Extract the (x, y) coordinate from the center of the cell holding the provided text.  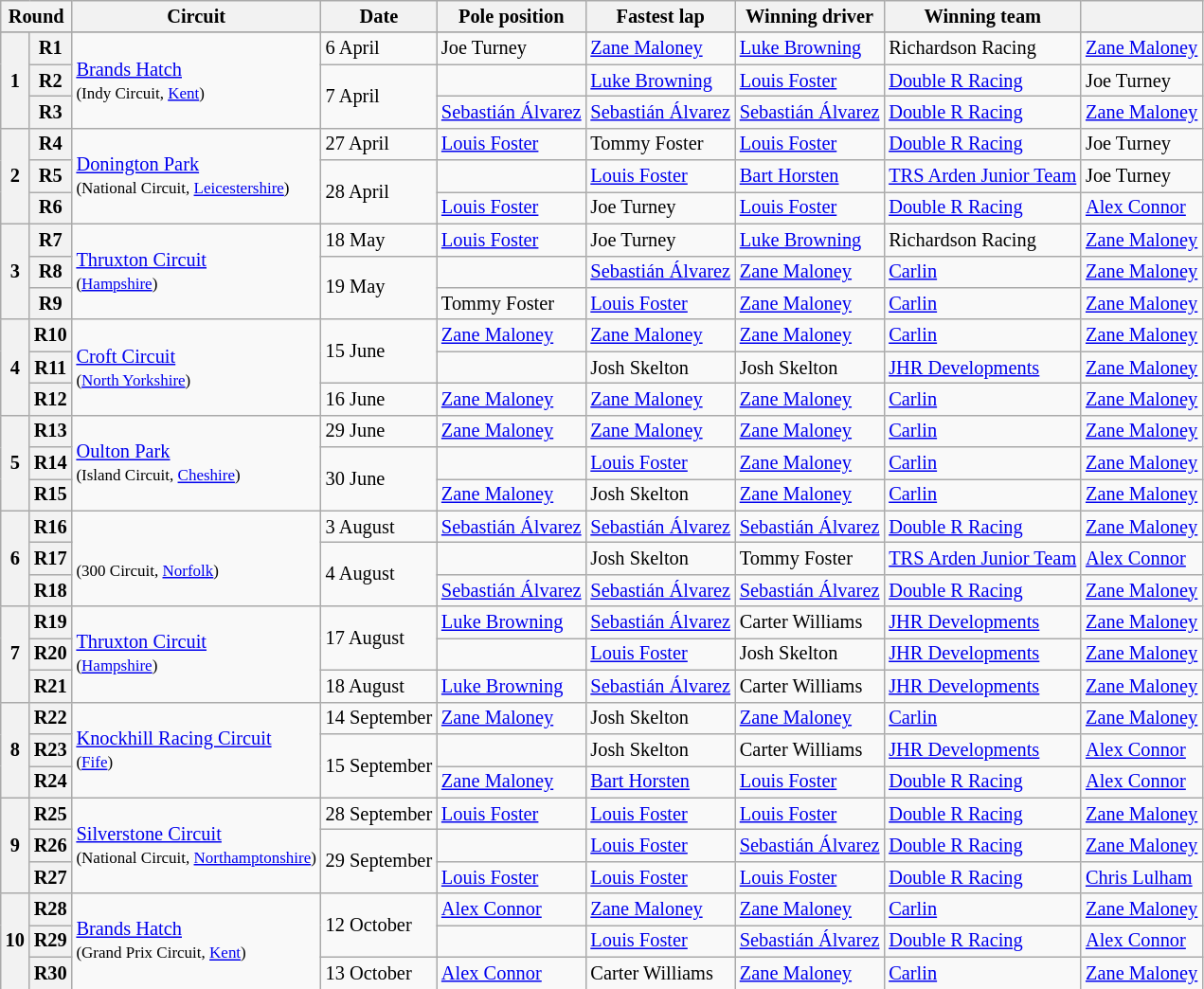
30 June (379, 479)
Winning driver (809, 16)
Winning team (982, 16)
R3 (51, 112)
(300 Circuit, Norfolk) (197, 559)
3 (15, 271)
R11 (51, 368)
Donington Park(National Circuit, Leicestershire) (197, 176)
R22 (51, 718)
R6 (51, 207)
R27 (51, 877)
R20 (51, 654)
12 October (379, 925)
Knockhill Racing Circuit(Fife) (197, 750)
14 September (379, 718)
3 August (379, 527)
Circuit (197, 16)
R5 (51, 176)
5 (15, 462)
2 (15, 176)
Round (36, 16)
6 April (379, 48)
18 May (379, 240)
R1 (51, 48)
R21 (51, 686)
R24 (51, 782)
R15 (51, 494)
R12 (51, 399)
Fastest lap (659, 16)
15 June (379, 351)
8 (15, 750)
R30 (51, 973)
Oulton Park(Island Circuit, Cheshire) (197, 462)
Date (379, 16)
Pole position (512, 16)
R9 (51, 303)
29 June (379, 431)
R17 (51, 558)
Silverstone Circuit(National Circuit, Northamptonshire) (197, 845)
7 April (379, 97)
R14 (51, 463)
16 June (379, 399)
Brands Hatch(Indy Circuit, Kent) (197, 80)
29 September (379, 860)
1 (15, 80)
R28 (51, 909)
R19 (51, 622)
4 August (379, 574)
R18 (51, 590)
R16 (51, 527)
7 (15, 654)
19 May (379, 288)
R13 (51, 431)
Croft Circuit(North Yorkshire) (197, 368)
R2 (51, 81)
15 September (379, 765)
R26 (51, 845)
R10 (51, 335)
18 August (379, 686)
9 (15, 845)
28 April (379, 191)
4 (15, 368)
R29 (51, 941)
28 September (379, 814)
27 April (379, 144)
Chris Lulham (1141, 877)
R8 (51, 272)
6 (15, 559)
Brands Hatch(Grand Prix Circuit, Kent) (197, 942)
R7 (51, 240)
R25 (51, 814)
R23 (51, 749)
10 (15, 942)
13 October (379, 973)
R4 (51, 144)
17 August (379, 638)
